Capture the cell that displays the provided text and extract its (X, Y) central coordinate. 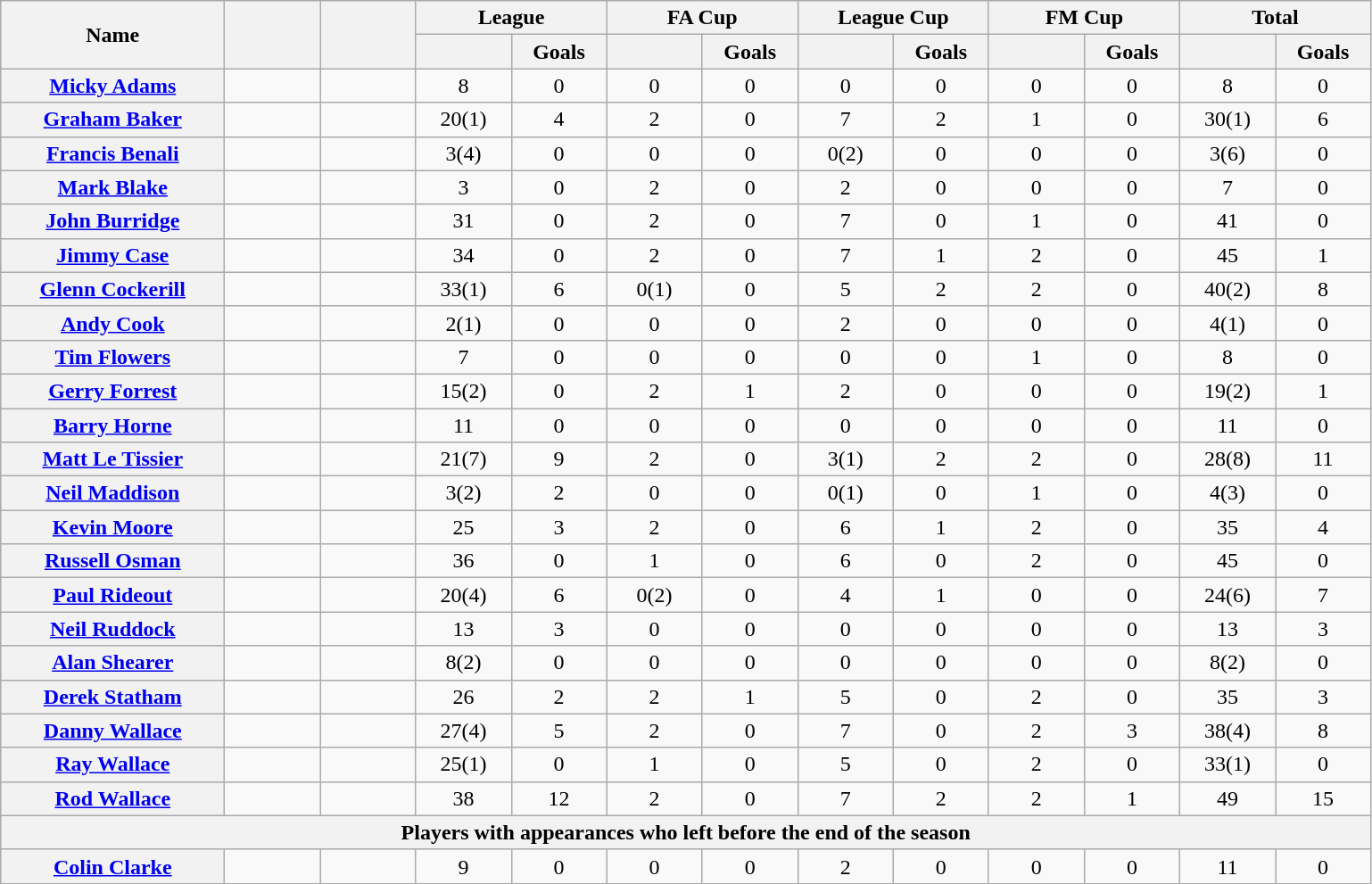
Gerry Forrest (112, 391)
FA Cup (702, 18)
Alan Shearer (112, 663)
25(1) (464, 764)
19(2) (1227, 391)
Russell Osman (112, 561)
Danny Wallace (112, 731)
41 (1227, 221)
League Cup (893, 18)
21(7) (464, 459)
Glenn Cockerill (112, 289)
Matt Le Tissier (112, 459)
2(1) (464, 323)
3(1) (846, 459)
38 (464, 798)
Neil Ruddock (112, 629)
25 (464, 527)
34 (464, 255)
3(6) (1227, 153)
Kevin Moore (112, 527)
3(2) (464, 493)
Rod Wallace (112, 798)
4(3) (1227, 493)
20(4) (464, 595)
38(4) (1227, 731)
Jimmy Case (112, 255)
15 (1324, 798)
FM Cup (1084, 18)
Andy Cook (112, 323)
John Burridge (112, 221)
24(6) (1227, 595)
Tim Flowers (112, 357)
Francis Benali (112, 153)
20(1) (464, 120)
Derek Statham (112, 697)
3(4) (464, 153)
26 (464, 697)
36 (464, 561)
Colin Clarke (112, 866)
28(8) (1227, 459)
Players with appearances who left before the end of the season (686, 832)
27(4) (464, 731)
Mark Blake (112, 187)
Micky Adams (112, 86)
49 (1227, 798)
Name (112, 35)
Neil Maddison (112, 493)
40(2) (1227, 289)
15(2) (464, 391)
31 (464, 221)
Graham Baker (112, 120)
Barry Horne (112, 425)
12 (558, 798)
Ray Wallace (112, 764)
Total (1275, 18)
30(1) (1227, 120)
Paul Rideout (112, 595)
League (511, 18)
4(1) (1227, 323)
